Capture the cell that displays the provided text and extract its [X, Y] central coordinate. 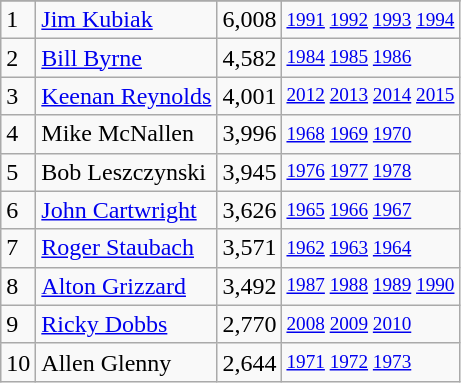
Mike McNallen [126, 134]
1962 1963 1964 [370, 248]
3,996 [250, 134]
3,945 [250, 172]
2,644 [250, 362]
1991 1992 1993 1994 [370, 20]
3,626 [250, 210]
3 [18, 96]
John Cartwright [126, 210]
Roger Staubach [126, 248]
7 [18, 248]
Jim Kubiak [126, 20]
1976 1977 1978 [370, 172]
1971 1972 1973 [370, 362]
2012 2013 2014 2015 [370, 96]
1 [18, 20]
4 [18, 134]
Ricky Dobbs [126, 324]
9 [18, 324]
1987 1988 1989 1990 [370, 286]
10 [18, 362]
2 [18, 58]
2,770 [250, 324]
Bob Leszczynski [126, 172]
3,571 [250, 248]
6,008 [250, 20]
4,582 [250, 58]
1968 1969 1970 [370, 134]
Alton Grizzard [126, 286]
Keenan Reynolds [126, 96]
Allen Glenny [126, 362]
8 [18, 286]
1984 1985 1986 [370, 58]
2008 2009 2010 [370, 324]
Bill Byrne [126, 58]
4,001 [250, 96]
3,492 [250, 286]
1965 1966 1967 [370, 210]
6 [18, 210]
5 [18, 172]
